Find where the given text appears and provide that cell's center as [x, y] coordinate. 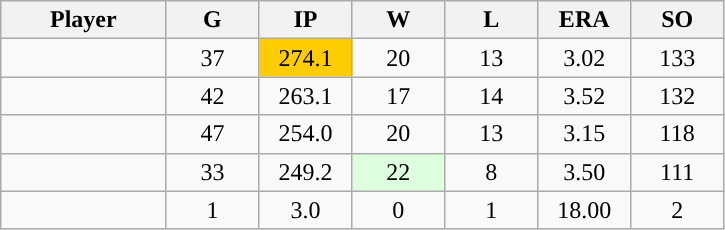
2 [678, 210]
3.52 [584, 96]
118 [678, 134]
W [398, 20]
18.00 [584, 210]
ERA [584, 20]
IP [306, 20]
111 [678, 172]
0 [398, 210]
33 [212, 172]
3.15 [584, 134]
263.1 [306, 96]
249.2 [306, 172]
L [492, 20]
8 [492, 172]
132 [678, 96]
47 [212, 134]
G [212, 20]
3.50 [584, 172]
14 [492, 96]
37 [212, 58]
17 [398, 96]
133 [678, 58]
274.1 [306, 58]
3.0 [306, 210]
42 [212, 96]
3.02 [584, 58]
SO [678, 20]
254.0 [306, 134]
Player [84, 20]
22 [398, 172]
